Search for the cell housing the specified text and yield its [X, Y] center coordinate. 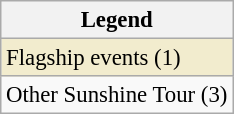
Legend [117, 20]
Other Sunshine Tour (3) [117, 95]
Flagship events (1) [117, 58]
